Capture the cell that displays the provided text and extract its (x, y) central coordinate. 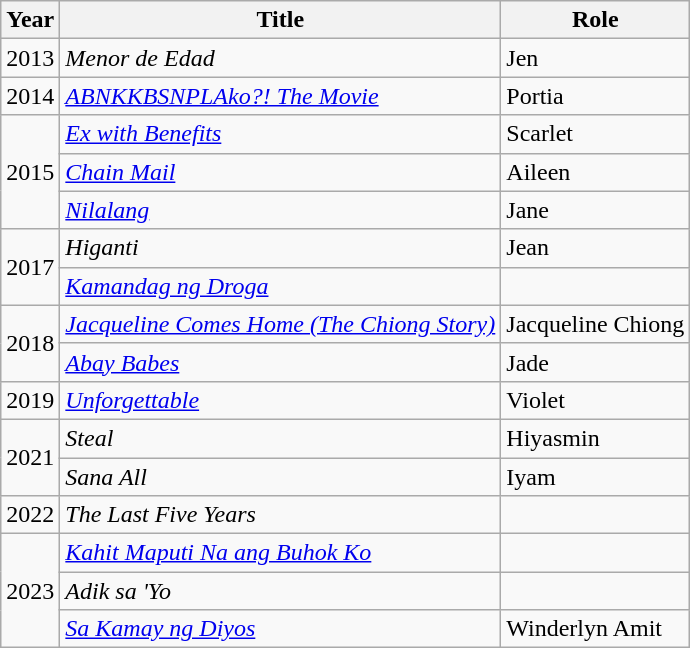
2018 (30, 343)
Steal (280, 438)
Hiyasmin (596, 438)
Jane (596, 210)
Jacqueline Comes Home (The Chiong Story) (280, 324)
ABNKKBSNPLAko?! The Movie (280, 96)
Menor de Edad (280, 58)
Sana All (280, 477)
Adik sa 'Yo (280, 591)
Title (280, 20)
2013 (30, 58)
2017 (30, 267)
2019 (30, 400)
Abay Babes (280, 362)
Violet (596, 400)
Jade (596, 362)
Nilalang (280, 210)
Year (30, 20)
The Last Five Years (280, 515)
2015 (30, 172)
2014 (30, 96)
Scarlet (596, 134)
Higanti (280, 248)
Portia (596, 96)
Jacqueline Chiong (596, 324)
2023 (30, 591)
Sa Kamay ng Diyos (280, 629)
2022 (30, 515)
2021 (30, 457)
Winderlyn Amit (596, 629)
Kamandag ng Droga (280, 286)
Jen (596, 58)
Aileen (596, 172)
Kahit Maputi Na ang Buhok Ko (280, 553)
Iyam (596, 477)
Jean (596, 248)
Role (596, 20)
Chain Mail (280, 172)
Ex with Benefits (280, 134)
Unforgettable (280, 400)
